Identify which cell holds the provided text, then report its (X, Y) central coordinate. 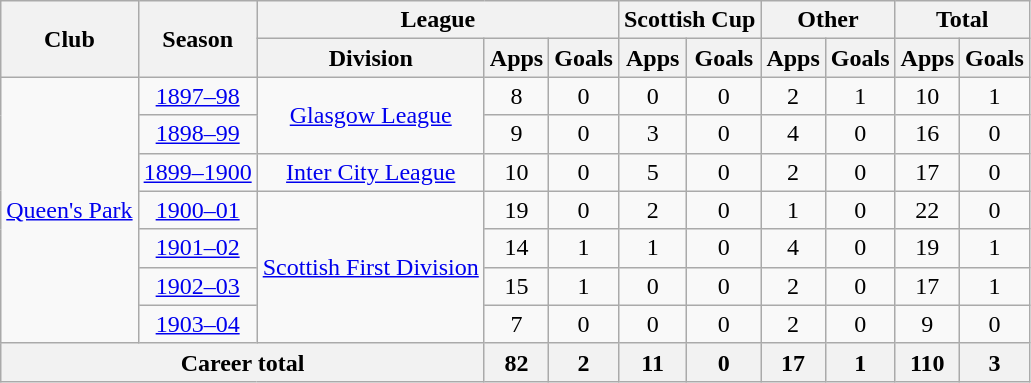
11 (652, 362)
16 (927, 134)
Queen's Park (70, 210)
Club (70, 39)
Total (962, 20)
1898–99 (198, 134)
82 (516, 362)
Scottish Cup (689, 20)
15 (516, 286)
Scottish First Division (370, 267)
Division (370, 58)
1899–1900 (198, 172)
14 (516, 248)
1903–04 (198, 324)
1902–03 (198, 286)
7 (516, 324)
1901–02 (198, 248)
League (438, 20)
110 (927, 362)
1900–01 (198, 210)
5 (652, 172)
Other (828, 20)
1897–98 (198, 96)
8 (516, 96)
Career total (243, 362)
22 (927, 210)
Season (198, 39)
Glasgow League (370, 115)
Inter City League (370, 172)
